Detect which cell encompasses the target text, then output its (x, y) center coordinate. 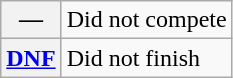
DNF (31, 58)
— (31, 20)
Did not compete (146, 20)
Did not finish (146, 58)
